Determine the [X, Y] coordinate at the center of the cell enclosing the given text.  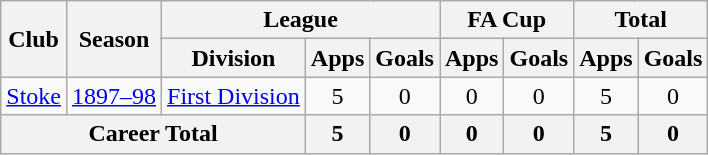
Division [234, 58]
Career Total [154, 134]
FA Cup [507, 20]
League [301, 20]
1897–98 [114, 96]
Total [641, 20]
Stoke [34, 96]
First Division [234, 96]
Season [114, 39]
Club [34, 39]
